Return the (x, y) coordinate for the center point of the cell that contains the specified text.  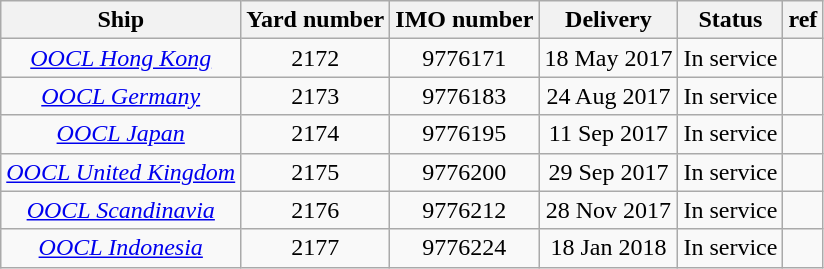
18 Jan 2018 (608, 248)
2177 (316, 248)
OOCL United Kingdom (121, 172)
9776171 (464, 58)
OOCL Indonesia (121, 248)
2174 (316, 134)
2172 (316, 58)
OOCL Hong Kong (121, 58)
Yard number (316, 20)
OOCL Japan (121, 134)
29 Sep 2017 (608, 172)
18 May 2017 (608, 58)
OOCL Scandinavia (121, 210)
2175 (316, 172)
28 Nov 2017 (608, 210)
9776212 (464, 210)
Status (730, 20)
2176 (316, 210)
9776183 (464, 96)
ref (803, 20)
2173 (316, 96)
11 Sep 2017 (608, 134)
9776224 (464, 248)
24 Aug 2017 (608, 96)
Delivery (608, 20)
IMO number (464, 20)
9776200 (464, 172)
OOCL Germany (121, 96)
Ship (121, 20)
9776195 (464, 134)
